Capture the cell that displays the provided text and extract its [x, y] central coordinate. 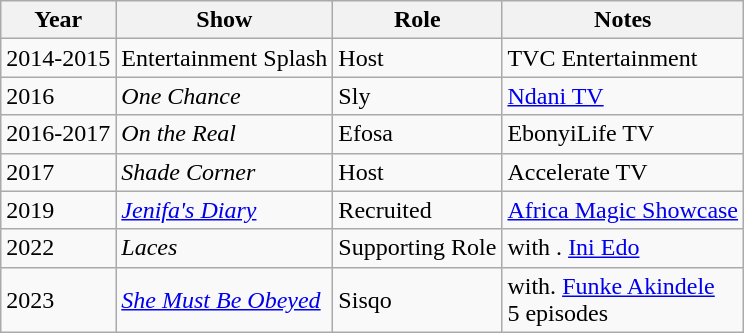
On the Real [224, 134]
Year [58, 20]
Africa Magic Showcase [623, 210]
Laces [224, 248]
2016-2017 [58, 134]
2022 [58, 248]
Notes [623, 20]
TVC Entertainment [623, 58]
Jenifa's Diary [224, 210]
with. Funke Akindele5 episodes [623, 300]
Efosa [418, 134]
Recruited [418, 210]
Supporting Role [418, 248]
Sly [418, 96]
2019 [58, 210]
Show [224, 20]
Accelerate TV [623, 172]
2023 [58, 300]
Sisqo [418, 300]
One Chance [224, 96]
2014-2015 [58, 58]
Shade Corner [224, 172]
with . Ini Edo [623, 248]
EbonyiLife TV [623, 134]
She Must Be Obeyed [224, 300]
Ndani TV [623, 96]
Role [418, 20]
2016 [58, 96]
2017 [58, 172]
Entertainment Splash [224, 58]
